Determine the (x, y) coordinate at the center of the cell enclosing the given text.  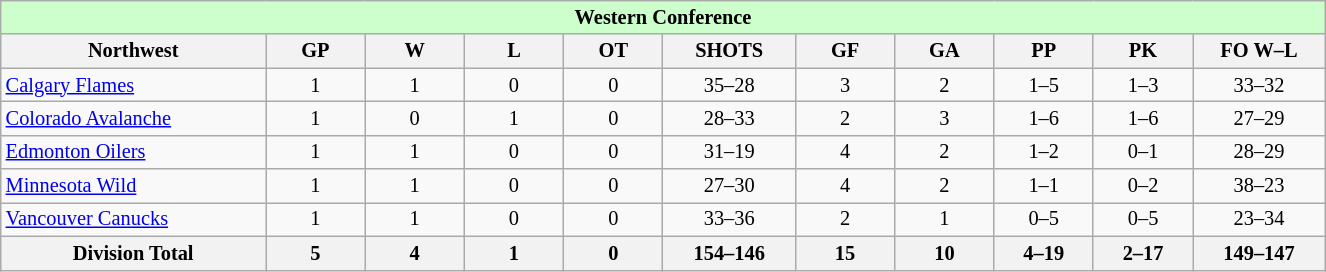
0–2 (1142, 186)
1–3 (1142, 85)
35–28 (729, 85)
Northwest (134, 51)
5 (316, 253)
0–1 (1142, 152)
GP (316, 51)
L (514, 51)
Western Conference (663, 17)
Calgary Flames (134, 85)
GF (844, 51)
2–17 (1142, 253)
Minnesota Wild (134, 186)
4–19 (1044, 253)
Division Total (134, 253)
15 (844, 253)
OT (614, 51)
27–29 (1260, 118)
GA (944, 51)
28–29 (1260, 152)
33–32 (1260, 85)
23–34 (1260, 219)
28–33 (729, 118)
1–1 (1044, 186)
Vancouver Canucks (134, 219)
31–19 (729, 152)
149–147 (1260, 253)
1–5 (1044, 85)
SHOTS (729, 51)
PK (1142, 51)
33–36 (729, 219)
Edmonton Oilers (134, 152)
10 (944, 253)
1–2 (1044, 152)
154–146 (729, 253)
38–23 (1260, 186)
27–30 (729, 186)
W (414, 51)
PP (1044, 51)
FO W–L (1260, 51)
Colorado Avalanche (134, 118)
